Scan for the cell matching the given text and deliver its [x, y] coordinate at center. 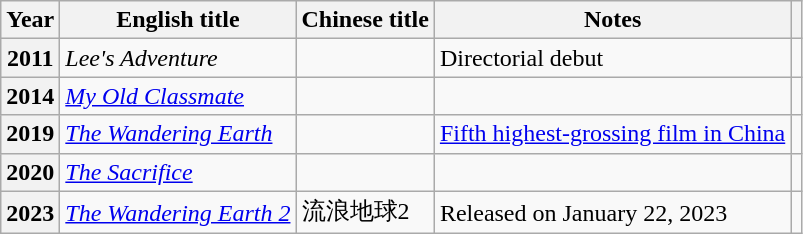
2019 [30, 134]
Directorial debut [612, 58]
2014 [30, 96]
Lee's Adventure [178, 58]
English title [178, 20]
2020 [30, 172]
Chinese title [365, 20]
2023 [30, 212]
The Wandering Earth [178, 134]
My Old Classmate [178, 96]
Released on January 22, 2023 [612, 212]
Notes [612, 20]
流浪地球2 [365, 212]
2011 [30, 58]
Fifth highest-grossing film in China [612, 134]
Year [30, 20]
The Wandering Earth 2 [178, 212]
The Sacrifice [178, 172]
